Locate the cell with the specified text and output its [x, y] center coordinate. 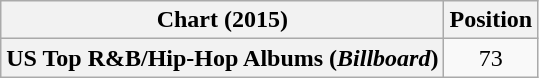
US Top R&B/Hip-Hop Albums (Billboard) [222, 58]
73 [491, 58]
Chart (2015) [222, 20]
Position [491, 20]
